Return (X, Y) of the center of cell containing provided text 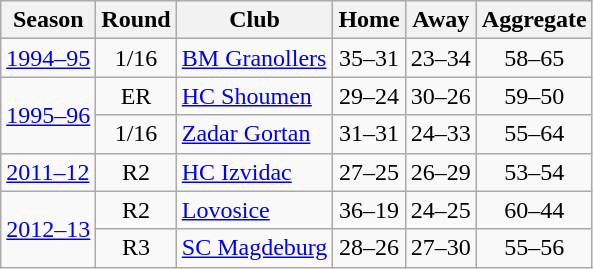
27–25 (369, 172)
R3 (136, 248)
23–34 (440, 58)
Aggregate (534, 20)
Season (48, 20)
Zadar Gortan (254, 134)
24–25 (440, 210)
Away (440, 20)
53–54 (534, 172)
35–31 (369, 58)
58–65 (534, 58)
55–56 (534, 248)
55–64 (534, 134)
SC Magdeburg (254, 248)
31–31 (369, 134)
HC Izvidac (254, 172)
24–33 (440, 134)
1995–96 (48, 115)
BM Granollers (254, 58)
2011–12 (48, 172)
2012–13 (48, 229)
Home (369, 20)
1994–95 (48, 58)
28–26 (369, 248)
36–19 (369, 210)
27–30 (440, 248)
HC Shoumen (254, 96)
ER (136, 96)
59–50 (534, 96)
30–26 (440, 96)
60–44 (534, 210)
29–24 (369, 96)
Round (136, 20)
Lovosice (254, 210)
Club (254, 20)
26–29 (440, 172)
